Find where the given text appears and provide that cell's center as (X, Y) coordinate. 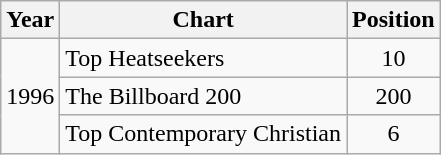
Top Contemporary Christian (204, 134)
Top Heatseekers (204, 58)
6 (393, 134)
Position (393, 20)
The Billboard 200 (204, 96)
10 (393, 58)
1996 (30, 96)
200 (393, 96)
Year (30, 20)
Chart (204, 20)
